Detect which cell encompasses the target text, then output its [x, y] center coordinate. 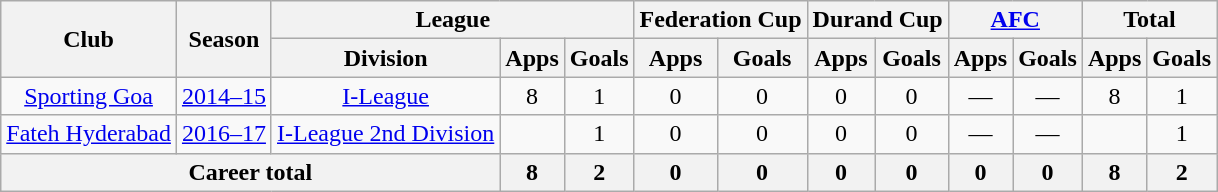
Season [224, 39]
Career total [250, 172]
Division [385, 58]
I-League 2nd Division [385, 134]
Durand Cup [878, 20]
AFC [1015, 20]
Total [1149, 20]
I-League [385, 96]
Club [89, 39]
Sporting Goa [89, 96]
Federation Cup [720, 20]
Fateh Hyderabad [89, 134]
2014–15 [224, 96]
2016–17 [224, 134]
League [452, 20]
